From the cell containing the given text, extract its center point as (x, y) coordinate. 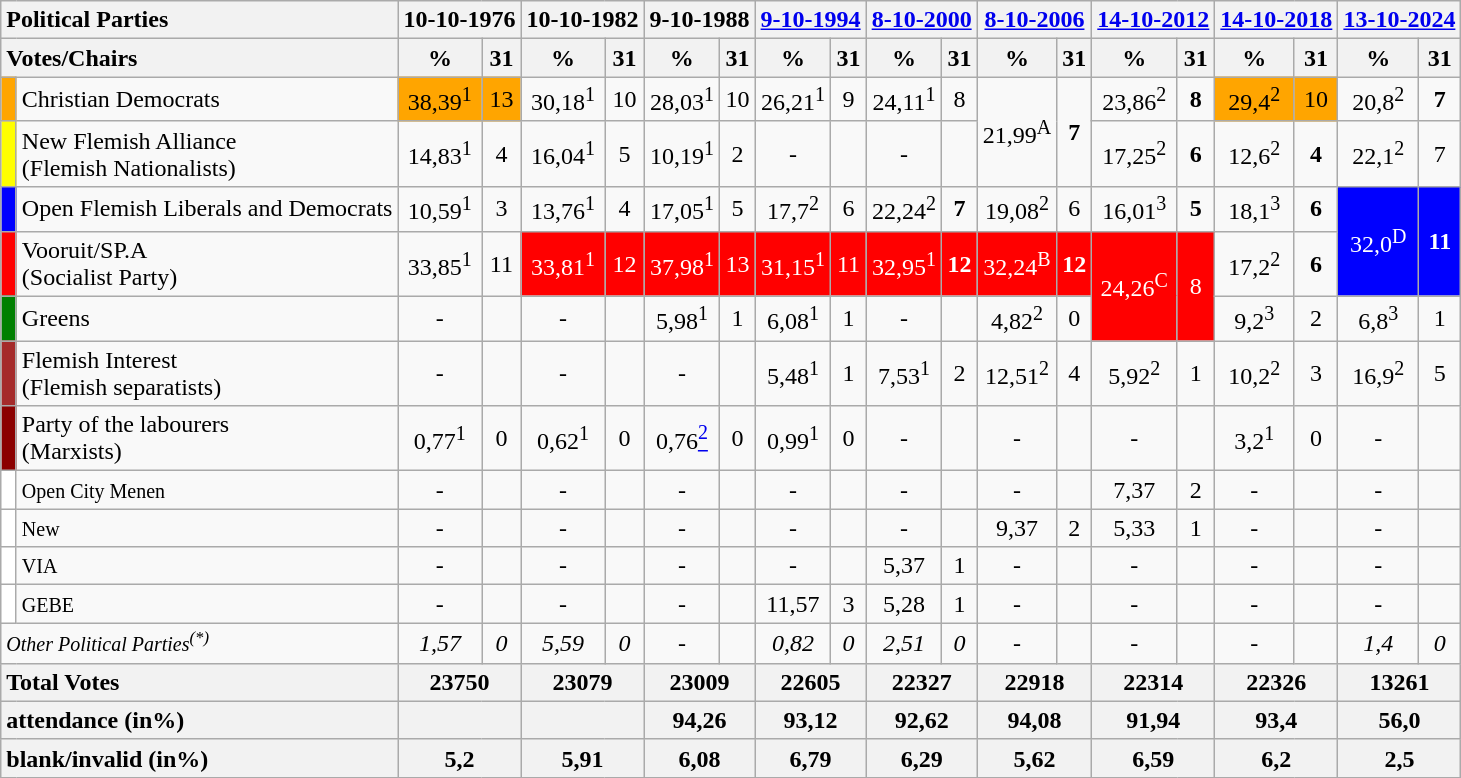
6,79 (810, 758)
Open City Menen (207, 490)
26,211 (793, 100)
Total Votes (200, 682)
1,4 (1378, 643)
Other Political Parties(*) (200, 643)
New (207, 528)
10,191 (682, 154)
10-10-1976 (460, 20)
14-10-2012 (1154, 20)
16,92 (1378, 374)
5,28 (904, 604)
GEBE (207, 604)
7,37 (1134, 490)
31,151 (793, 264)
22314 (1154, 682)
22,242 (904, 208)
9,23 (1254, 318)
Open Flemish Liberals and Democrats (207, 208)
9,37 (1017, 528)
94,26 (700, 720)
17,22 (1254, 264)
0,771 (440, 438)
9-10-1994 (810, 20)
5,33 (1134, 528)
13-10-2024 (1400, 20)
5,37 (904, 566)
37,981 (682, 264)
6,83 (1378, 318)
6,29 (922, 758)
6,2 (1276, 758)
VIA (207, 566)
22,12 (1378, 154)
32,951 (904, 264)
22605 (810, 682)
29,42 (1254, 100)
6,081 (793, 318)
38,391 (440, 100)
12,62 (1254, 154)
9-10-1988 (700, 20)
33,851 (440, 264)
92,62 (922, 720)
22326 (1276, 682)
23079 (582, 682)
17,252 (1134, 154)
6,08 (700, 758)
21,99A (1017, 132)
0,82 (793, 643)
Greens (207, 318)
24,26C (1134, 286)
attendance (in%) (200, 720)
94,08 (1034, 720)
30,181 (563, 100)
Party of the labourers(Marxists) (207, 438)
0,762 (682, 438)
0,621 (563, 438)
17,72 (793, 208)
16,013 (1134, 208)
11,57 (793, 604)
56,0 (1400, 720)
20,82 (1378, 100)
14-10-2018 (1276, 20)
12,512 (1017, 374)
19,082 (1017, 208)
23009 (700, 682)
5,62 (1034, 758)
22918 (1034, 682)
23750 (460, 682)
10,591 (440, 208)
2,51 (904, 643)
32,24B (1017, 264)
5,922 (1134, 374)
23,862 (1134, 100)
6,59 (1154, 758)
8-10-2006 (1034, 20)
17,051 (682, 208)
3,21 (1254, 438)
Political Parties (200, 20)
24,111 (904, 100)
13,761 (563, 208)
91,94 (1154, 720)
28,031 (682, 100)
5,981 (682, 318)
9 (848, 100)
Flemish Interest(Flemish separatists) (207, 374)
32,0D (1378, 241)
Christian Democrats (207, 100)
5,2 (460, 758)
2,5 (1400, 758)
New Flemish Alliance(Flemish Nationalists) (207, 154)
blank/invalid (in%) (200, 758)
7,531 (904, 374)
33,811 (563, 264)
1,57 (440, 643)
5,91 (582, 758)
10,22 (1254, 374)
18,13 (1254, 208)
8-10-2000 (922, 20)
5,481 (793, 374)
93,12 (810, 720)
Votes/Chairs (200, 58)
93,4 (1276, 720)
5,59 (563, 643)
10-10-1982 (582, 20)
14,831 (440, 154)
Vooruit/SP.A(Socialist Party) (207, 264)
16,041 (563, 154)
4,822 (1017, 318)
22327 (922, 682)
0,991 (793, 438)
13261 (1400, 682)
